Return (x, y) of the center of cell containing provided text 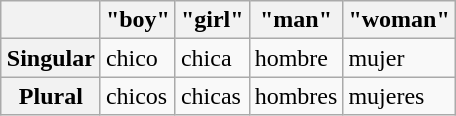
Singular (50, 58)
hombre (296, 58)
chicos (138, 96)
"man" (296, 20)
hombres (296, 96)
chico (138, 58)
"boy" (138, 20)
Plural (50, 96)
chicas (212, 96)
mujeres (399, 96)
"woman" (399, 20)
"girl" (212, 20)
chica (212, 58)
mujer (399, 58)
